Search for the cell housing the specified text and yield its (x, y) center coordinate. 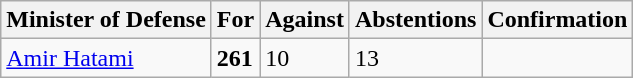
Abstentions (415, 20)
261 (235, 58)
13 (415, 58)
Minister of Defense (106, 20)
For (235, 20)
Amir Hatami (106, 58)
10 (305, 58)
Against (305, 20)
Confirmation (558, 20)
